Return the (X, Y) coordinate for the center point of the cell that contains the specified text.  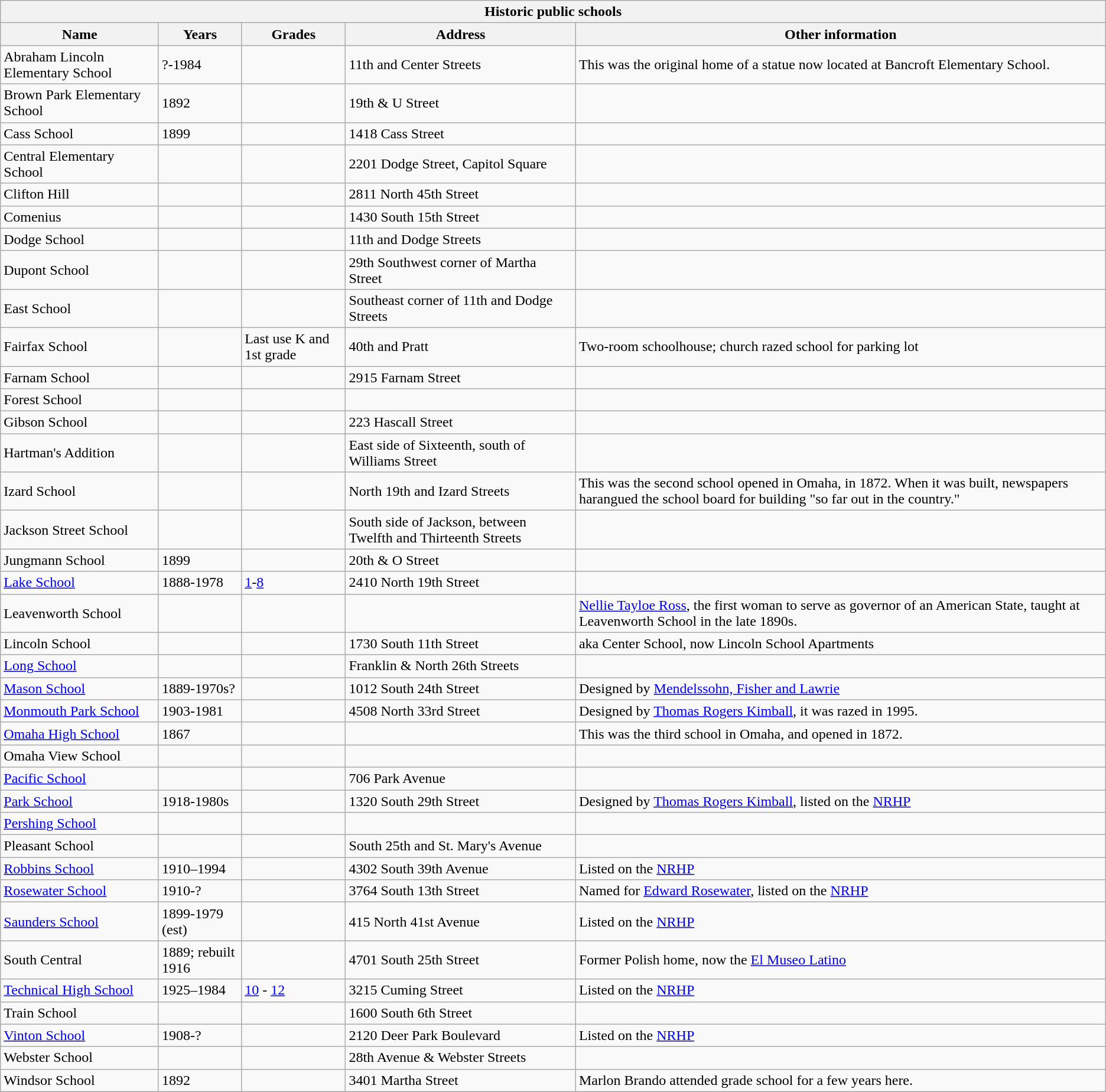
1899-1979 (est) (200, 922)
Dupont School (80, 269)
Fairfax School (80, 346)
1888-1978 (200, 583)
Rosewater School (80, 891)
1903-1981 (200, 711)
Mason School (80, 688)
Omaha High School (80, 733)
Monmouth Park School (80, 711)
Abraham Lincoln Elementary School (80, 65)
4508 North 33rd Street (461, 711)
1910–1994 (200, 869)
North 19th and Izard Streets (461, 492)
Lake School (80, 583)
1418 Cass Street (461, 134)
aka Center School, now Lincoln School Apartments (840, 643)
4302 South 39th Avenue (461, 869)
1867 (200, 733)
1730 South 11th Street (461, 643)
40th and Pratt (461, 346)
Pershing School (80, 824)
3764 South 13th Street (461, 891)
3401 Martha Street (461, 1080)
1910-? (200, 891)
1430 South 15th Street (461, 217)
East School (80, 308)
Brown Park Elementary School (80, 103)
2811 North 45th Street (461, 194)
Designed by Mendelssohn, Fisher and Lawrie (840, 688)
Robbins School (80, 869)
3215 Cuming Street (461, 990)
Leavenworth School (80, 613)
Train School (80, 1013)
Technical High School (80, 990)
This was the third school in Omaha, and opened in 1872. (840, 733)
706 Park Avenue (461, 778)
1925–1984 (200, 990)
1600 South 6th Street (461, 1013)
Omaha View School (80, 756)
Long School (80, 666)
1-8 (294, 583)
Former Polish home, now the El Museo Latino (840, 960)
2120 Deer Park Boulevard (461, 1035)
11th and Center Streets (461, 65)
South Central (80, 960)
10 - 12 (294, 990)
11th and Dodge Streets (461, 239)
20th & O Street (461, 560)
Farnam School (80, 378)
Central Elementary School (80, 164)
415 North 41st Avenue (461, 922)
Years (200, 34)
1012 South 24th Street (461, 688)
Jungmann School (80, 560)
2915 Farnam Street (461, 378)
Named for Edward Rosewater, listed on the NRHP (840, 891)
Franklin & North 26th Streets (461, 666)
Comenius (80, 217)
2410 North 19th Street (461, 583)
2201 Dodge Street, Capitol Square (461, 164)
Designed by Thomas Rogers Kimball, listed on the NRHP (840, 801)
Southeast corner of 11th and Dodge Streets (461, 308)
Gibson School (80, 422)
Pleasant School (80, 846)
1889-1970s? (200, 688)
Cass School (80, 134)
Hartman's Addition (80, 453)
Designed by Thomas Rogers Kimball, it was razed in 1995. (840, 711)
Jackson Street School (80, 529)
Marlon Brando attended grade school for a few years here. (840, 1080)
29th Southwest corner of Martha Street (461, 269)
Park School (80, 801)
1918-1980s (200, 801)
1889; rebuilt 1916 (200, 960)
28th Avenue & Webster Streets (461, 1058)
Clifton Hill (80, 194)
223 Hascall Street (461, 422)
Windsor School (80, 1080)
Forest School (80, 400)
Dodge School (80, 239)
19th & U Street (461, 103)
East side of Sixteenth, south of Williams Street (461, 453)
Address (461, 34)
Other information (840, 34)
Last use K and 1st grade (294, 346)
Izard School (80, 492)
Nellie Tayloe Ross, the first woman to serve as governor of an American State, taught at Leavenworth School in the late 1890s. (840, 613)
Webster School (80, 1058)
South 25th and St. Mary's Avenue (461, 846)
South side of Jackson, between Twelfth and Thirteenth Streets (461, 529)
4701 South 25th Street (461, 960)
Vinton School (80, 1035)
Grades (294, 34)
Pacific School (80, 778)
Saunders School (80, 922)
Two-room schoolhouse; church razed school for parking lot (840, 346)
Name (80, 34)
This was the original home of a statue now located at Bancroft Elementary School. (840, 65)
Historic public schools (553, 12)
1908-? (200, 1035)
?-1984 (200, 65)
1320 South 29th Street (461, 801)
Lincoln School (80, 643)
